Pinpoint the cell where the given text exists, returning its (x, y) midpoint coordinate. 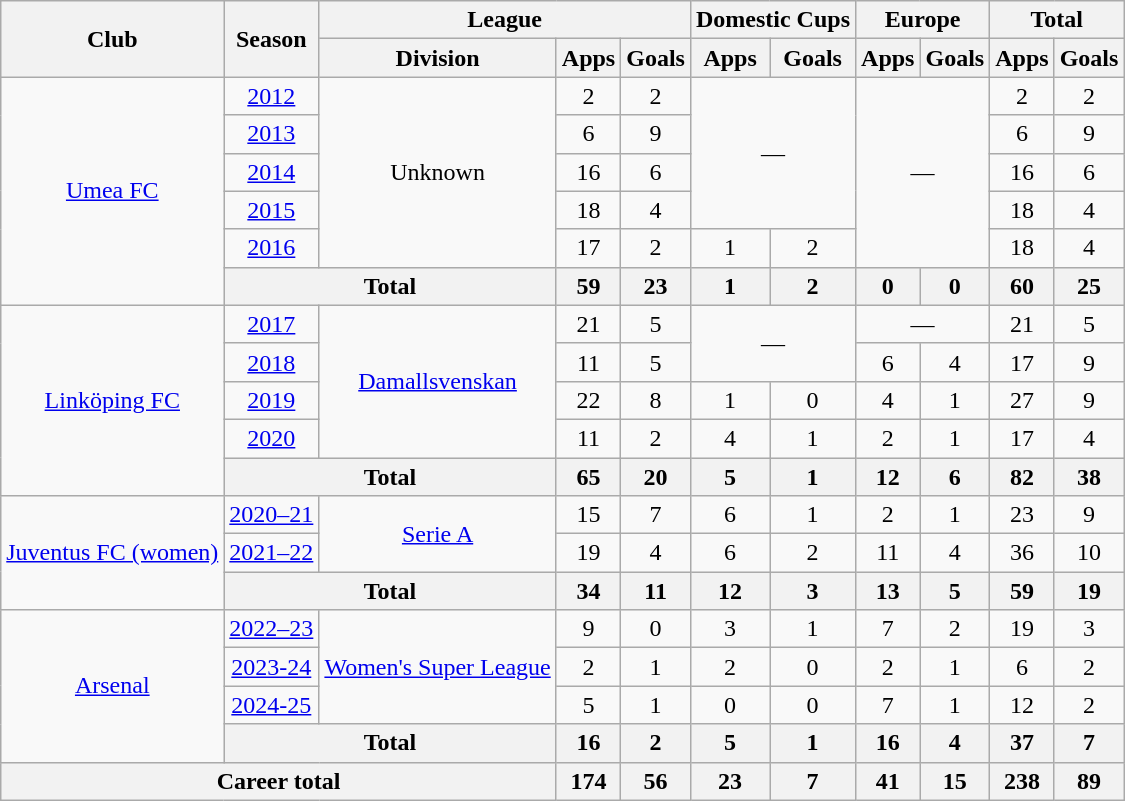
89 (1089, 781)
20 (656, 477)
Season (272, 39)
2013 (272, 134)
60 (1022, 286)
Domestic Cups (772, 20)
174 (588, 781)
Serie A (438, 534)
38 (1089, 477)
34 (588, 591)
2016 (272, 248)
8 (656, 400)
2023-24 (272, 667)
Europe (923, 20)
22 (588, 400)
Women's Super League (438, 667)
2017 (272, 324)
10 (1089, 553)
37 (1022, 743)
2024-25 (272, 705)
56 (656, 781)
36 (1022, 553)
Unknown (438, 172)
Career total (279, 781)
2012 (272, 96)
13 (888, 591)
Arsenal (112, 686)
2021–22 (272, 553)
2020 (272, 438)
Damallsvenskan (438, 381)
Club (112, 39)
41 (888, 781)
2014 (272, 172)
Division (438, 58)
2015 (272, 210)
2019 (272, 400)
238 (1022, 781)
27 (1022, 400)
65 (588, 477)
Umea FC (112, 191)
League (505, 20)
2020–21 (272, 515)
Juventus FC (women) (112, 553)
25 (1089, 286)
82 (1022, 477)
2022–23 (272, 629)
2018 (272, 362)
Linköping FC (112, 400)
